Provide the (x, y) coordinate of the cell's center where the given text is located.  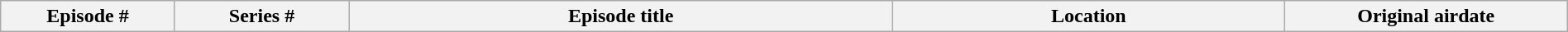
Original airdate (1426, 16)
Episode # (88, 16)
Series # (261, 16)
Episode title (621, 16)
Location (1089, 16)
